Locate the cell with the specified text and output its (X, Y) center coordinate. 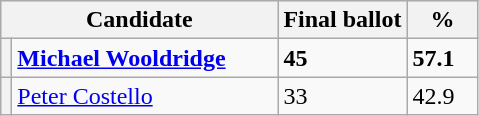
Final ballot (342, 20)
Peter Costello (145, 96)
45 (342, 58)
% (442, 20)
Michael Wooldridge (145, 58)
57.1 (442, 58)
Candidate (140, 20)
42.9 (442, 96)
33 (342, 96)
